From the cell containing the given text, extract its center point as (X, Y) coordinate. 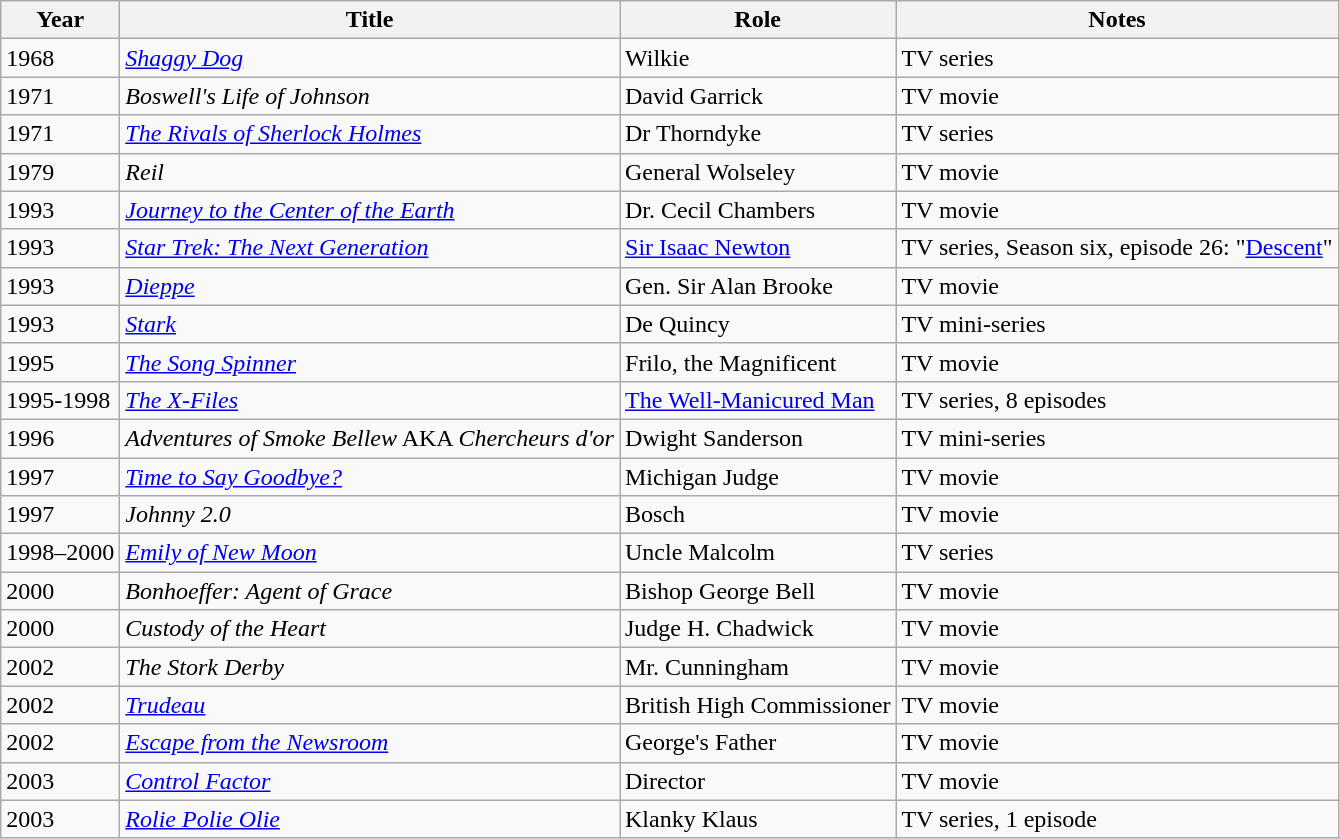
De Quincy (758, 324)
British High Commissioner (758, 705)
Role (758, 20)
1979 (60, 172)
The Song Spinner (370, 362)
General Wolseley (758, 172)
The Rivals of Sherlock Holmes (370, 134)
Bishop George Bell (758, 591)
Director (758, 781)
The X-Files (370, 400)
Bonhoeffer: Agent of Grace (370, 591)
Notes (1117, 20)
1998–2000 (60, 553)
1968 (60, 58)
Escape from the Newsroom (370, 743)
1995-1998 (60, 400)
Bosch (758, 515)
Wilkie (758, 58)
Sir Isaac Newton (758, 248)
Journey to the Center of the Earth (370, 210)
Frilo, the Magnificent (758, 362)
Uncle Malcolm (758, 553)
Judge H. Chadwick (758, 629)
Dieppe (370, 286)
TV series, 8 episodes (1117, 400)
Year (60, 20)
Klanky Klaus (758, 819)
Time to Say Goodbye? (370, 477)
Johnny 2.0 (370, 515)
Dr. Cecil Chambers (758, 210)
Stark (370, 324)
Shaggy Dog (370, 58)
Michigan Judge (758, 477)
Adventures of Smoke Bellew AKA Chercheurs d'or (370, 438)
George's Father (758, 743)
Rolie Polie Olie (370, 819)
1996 (60, 438)
Reil (370, 172)
Dr Thorndyke (758, 134)
The Stork Derby (370, 667)
1995 (60, 362)
Control Factor (370, 781)
Trudeau (370, 705)
Gen. Sir Alan Brooke (758, 286)
Custody of the Heart (370, 629)
Boswell's Life of Johnson (370, 96)
TV series, Season six, episode 26: "Descent" (1117, 248)
Title (370, 20)
Star Trek: The Next Generation (370, 248)
The Well-Manicured Man (758, 400)
Dwight Sanderson (758, 438)
David Garrick (758, 96)
Emily of New Moon (370, 553)
TV series, 1 episode (1117, 819)
Mr. Cunningham (758, 667)
